Return the (X, Y) coordinate for the center point of the cell that contains the specified text.  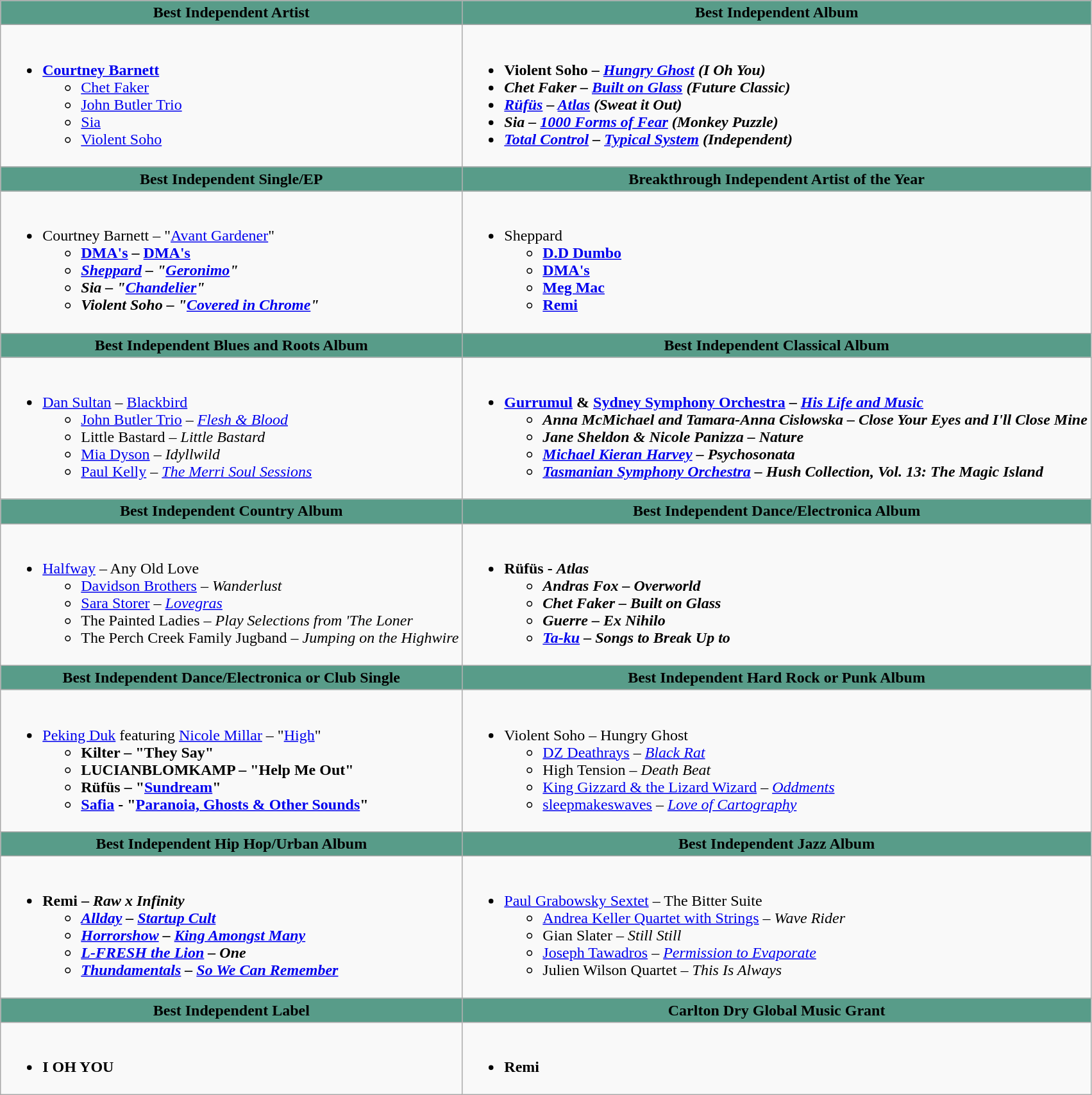
Best Independent Blues and Roots Album (231, 345)
Courtney Barnett – "Avant Gardener"DMA's – DMA'sSheppard – "Geronimo"Sia – "Chandelier"Violent Soho – "Covered in Chrome" (231, 262)
Best Independent Label (231, 1010)
Remi (777, 1058)
Dan Sultan – BlackbirdJohn Butler Trio – Flesh & BloodLittle Bastard – Little BastardMia Dyson – IdyllwildPaul Kelly – The Merri Soul Sessions (231, 429)
Best Independent Artist (231, 13)
Best Independent Hip Hop/Urban Album (231, 844)
Best Independent Album (777, 13)
SheppardD.D DumboDMA'sMeg MacRemi (777, 262)
Best Independent Country Album (231, 511)
Best Independent Dance/Electronica or Club Single (231, 677)
I OH YOU (231, 1058)
Best Independent Jazz Album (777, 844)
Carlton Dry Global Music Grant (777, 1010)
Remi – Raw x InfinityAllday – Startup CultHorrorshow – King Amongst ManyL-FRESH the Lion – OneThundamentals – So We Can Remember (231, 926)
Courtney BarnettChet FakerJohn Butler TrioSiaViolent Soho (231, 96)
Best Independent Hard Rock or Punk Album (777, 677)
Rüfüs - AtlasAndras Fox – OverworldChet Faker – Built on GlassGuerre – Ex NihiloTa-ku – Songs to Break Up to (777, 594)
Best Independent Single/EP (231, 179)
Breakthrough Independent Artist of the Year (777, 179)
Best Independent Classical Album (777, 345)
Best Independent Dance/Electronica Album (777, 511)
